Return the (x, y) coordinate for the center point of the cell that contains the specified text.  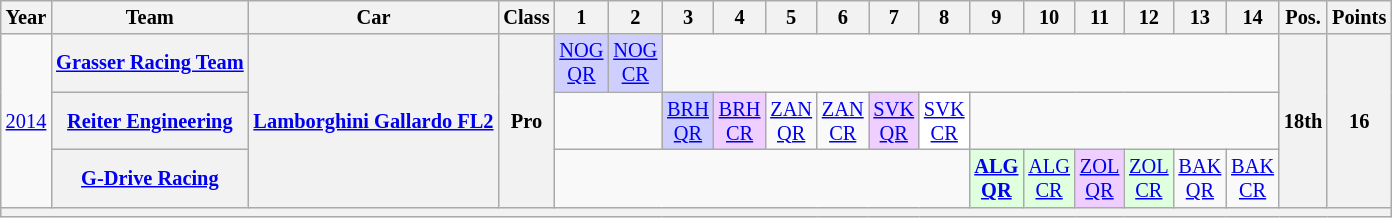
10 (1049, 17)
7 (894, 17)
3 (688, 17)
1 (582, 17)
Class (526, 17)
Year (26, 17)
8 (944, 17)
2014 (26, 120)
G-Drive Racing (150, 178)
ZANQR (791, 121)
4 (740, 17)
9 (996, 17)
12 (1148, 17)
ZOLCR (1148, 178)
Points (1359, 17)
Pos. (1303, 17)
NOGCR (635, 63)
16 (1359, 120)
Pro (526, 120)
BAKQR (1200, 178)
BAKCR (1252, 178)
ZOLQR (1100, 178)
SVKQR (894, 121)
ZANCR (843, 121)
BRHCR (740, 121)
SVKCR (944, 121)
ALGCR (1049, 178)
5 (791, 17)
18th (1303, 120)
Team (150, 17)
11 (1100, 17)
Lamborghini Gallardo FL2 (374, 120)
2 (635, 17)
Car (374, 17)
BRHQR (688, 121)
ALGQR (996, 178)
14 (1252, 17)
Reiter Engineering (150, 121)
Grasser Racing Team (150, 63)
13 (1200, 17)
NOGQR (582, 63)
6 (843, 17)
